Extract the [X, Y] coordinate from the center of the cell holding the provided text.  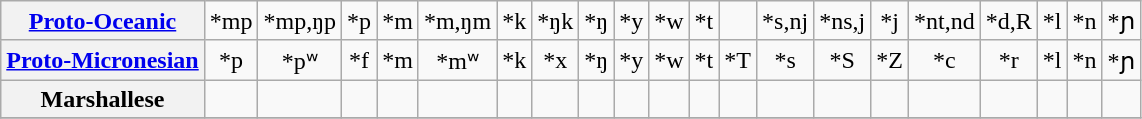
*r [1008, 60]
*c [944, 60]
*d,R [1008, 21]
*ns,j [842, 21]
*T [738, 60]
*mp,ŋp [300, 21]
Proto-Oceanic [102, 21]
*pʷ [300, 60]
*s [786, 60]
*Z [890, 60]
*x [556, 60]
*mp [231, 21]
Proto-Micronesian [102, 60]
*f [360, 60]
Marshallese [102, 99]
*S [842, 60]
*mʷ [457, 60]
*nt,nd [944, 21]
*s,nj [786, 21]
*ŋk [556, 21]
*j [890, 21]
*m,ŋm [457, 21]
